Detect which cell encompasses the target text, then output its [X, Y] center coordinate. 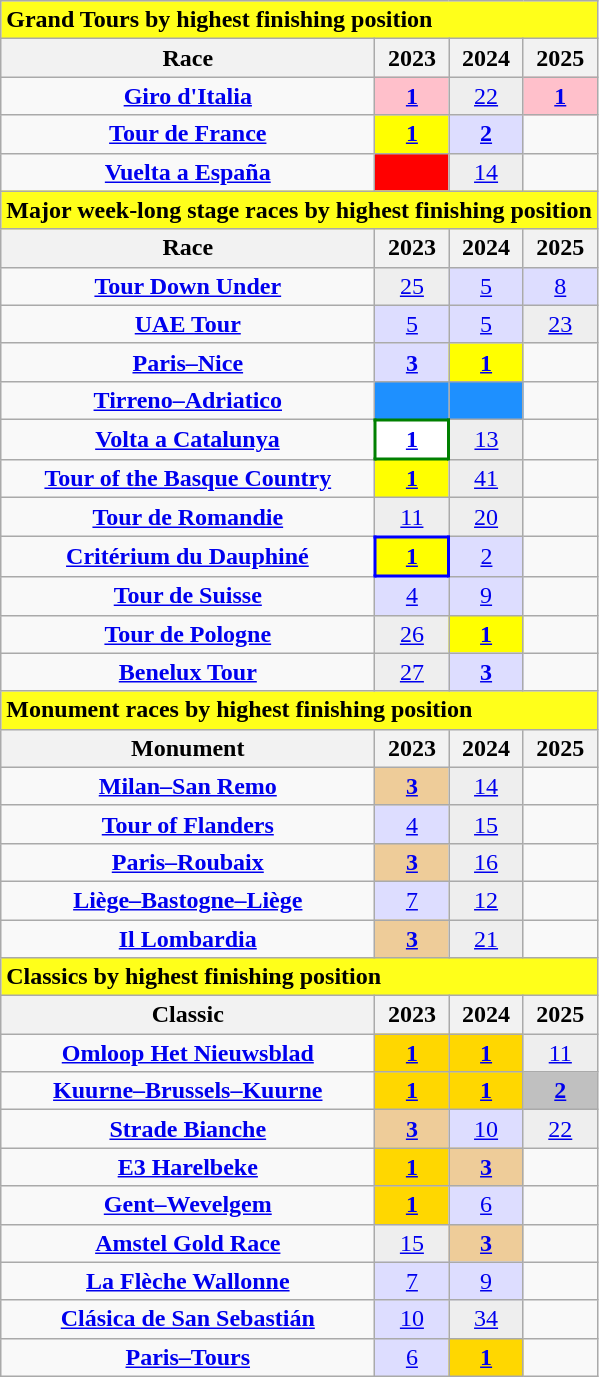
21 [486, 939]
Grand Tours by highest finishing position [300, 20]
Tirreno–Adriatico [188, 400]
Gent–Wevelgem [188, 1205]
27 [412, 672]
Tour de Pologne [188, 634]
Kuurne–Brussels–Kuurne [188, 1091]
41 [486, 478]
Critérium du Dauphiné [188, 557]
Omloop Het Nieuwsblad [188, 1053]
16 [486, 862]
26 [412, 634]
Monument [188, 748]
Tour Down Under [188, 286]
Tour de Romandie [188, 518]
Paris–Nice [188, 362]
Volta a Catalunya [188, 439]
8 [560, 286]
Amstel Gold Race [188, 1243]
Major week-long stage races by highest finishing position [300, 210]
Classic [188, 1015]
13 [486, 439]
Paris–Roubaix [188, 862]
23 [560, 324]
Benelux Tour [188, 672]
E3 Harelbeke [188, 1167]
Il Lombardia [188, 939]
Tour de Suisse [188, 596]
Tour of the Basque Country [188, 478]
UAE Tour [188, 324]
34 [486, 1319]
Liège–Bastogne–Liège [188, 900]
La Flèche Wallonne [188, 1281]
Tour of Flanders [188, 824]
Paris–Tours [188, 1357]
25 [412, 286]
Vuelta a España [188, 172]
Tour de France [188, 134]
Giro d'Italia [188, 96]
Classics by highest finishing position [300, 977]
Monument races by highest finishing position [300, 710]
Clásica de San Sebastián [188, 1319]
Milan–San Remo [188, 786]
Strade Bianche [188, 1129]
20 [486, 518]
12 [486, 900]
